Output the [x, y] coordinate of the center of the cell containing the given text.  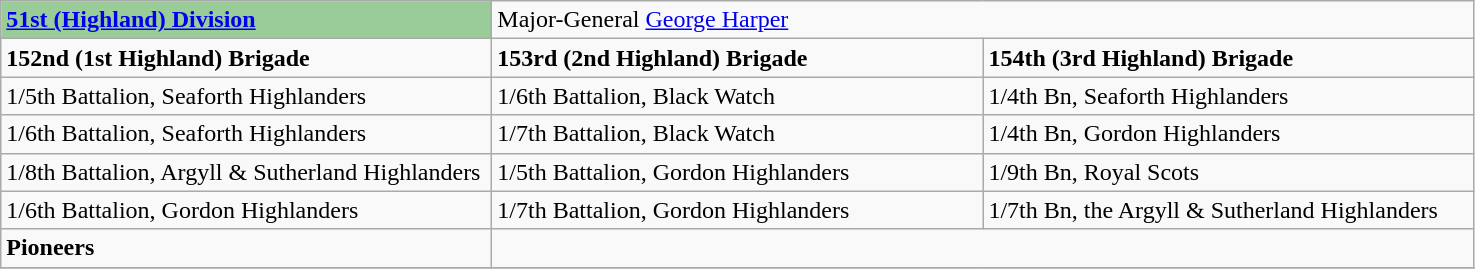
1/4th Bn, Seaforth Highlanders [1228, 96]
154th (3rd Highland) Brigade [1228, 58]
1/6th Battalion, Black Watch [738, 96]
Major-General George Harper [983, 20]
153rd (2nd Highland) Brigade [738, 58]
152nd (1st Highland) Brigade [246, 58]
1/6th Battalion, Seaforth Highlanders [246, 134]
Pioneers [246, 248]
1/5th Battalion, Seaforth Highlanders [246, 96]
1/8th Battalion, Argyll & Sutherland Highlanders [246, 172]
1/7th Battalion, Gordon Highlanders [738, 210]
1/4th Bn, Gordon Highlanders [1228, 134]
1/7th Battalion, Black Watch [738, 134]
1/7th Bn, the Argyll & Sutherland Highlanders [1228, 210]
1/9th Bn, Royal Scots [1228, 172]
1/5th Battalion, Gordon Highlanders [738, 172]
51st (Highland) Division [246, 20]
1/6th Battalion, Gordon Highlanders [246, 210]
